Extract the [X, Y] coordinate from the center of the cell holding the provided text.  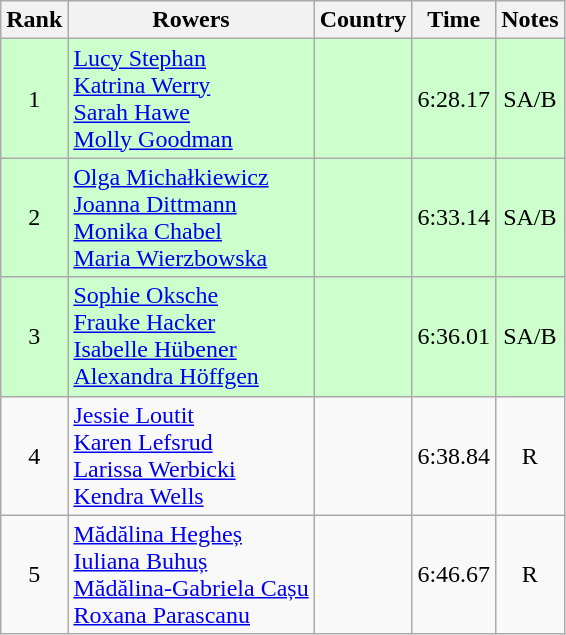
Mădălina HegheșIuliana BuhușMădălina-Gabriela CașuRoxana Parascanu [191, 574]
4 [34, 456]
6:46.67 [454, 574]
Notes [530, 20]
6:36.01 [454, 336]
Time [454, 20]
Rank [34, 20]
5 [34, 574]
6:38.84 [454, 456]
Country [363, 20]
6:33.14 [454, 218]
Lucy StephanKatrina WerrySarah HaweMolly Goodman [191, 98]
3 [34, 336]
2 [34, 218]
Rowers [191, 20]
Olga MichałkiewiczJoanna DittmannMonika ChabelMaria Wierzbowska [191, 218]
Sophie OkscheFrauke HackerIsabelle HübenerAlexandra Höffgen [191, 336]
6:28.17 [454, 98]
Jessie LoutitKaren LefsrudLarissa WerbickiKendra Wells [191, 456]
1 [34, 98]
